Provide the [x, y] coordinate of the cell's center where the given text is located.  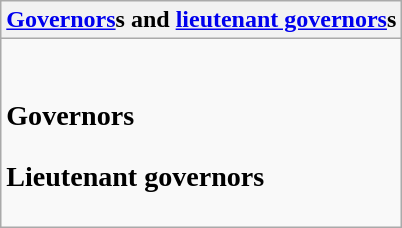
Governorss and lieutenant governorss [202, 20]
GovernorsLieutenant governors [202, 133]
